Locate the cell with the specified text and output its [X, Y] center coordinate. 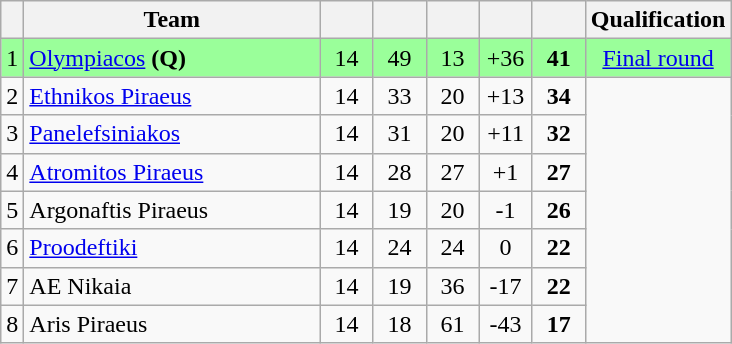
41 [558, 58]
32 [558, 134]
3 [12, 134]
Final round [658, 58]
Olympiacos (Q) [172, 58]
36 [452, 286]
Atromitos Piraeus [172, 172]
13 [452, 58]
-1 [506, 210]
6 [12, 248]
Ethnikos Piraeus [172, 96]
7 [12, 286]
2 [12, 96]
Team [172, 20]
61 [452, 324]
+11 [506, 134]
0 [506, 248]
5 [12, 210]
-43 [506, 324]
Argonaftis Piraeus [172, 210]
Aris Piraeus [172, 324]
1 [12, 58]
+36 [506, 58]
28 [400, 172]
8 [12, 324]
+13 [506, 96]
Panelefsiniakos [172, 134]
18 [400, 324]
34 [558, 96]
AE Nikaia [172, 286]
-17 [506, 286]
33 [400, 96]
31 [400, 134]
26 [558, 210]
+1 [506, 172]
Proodeftiki [172, 248]
49 [400, 58]
17 [558, 324]
Qualification [658, 20]
4 [12, 172]
